Find where the given text appears and provide that cell's center as [x, y] coordinate. 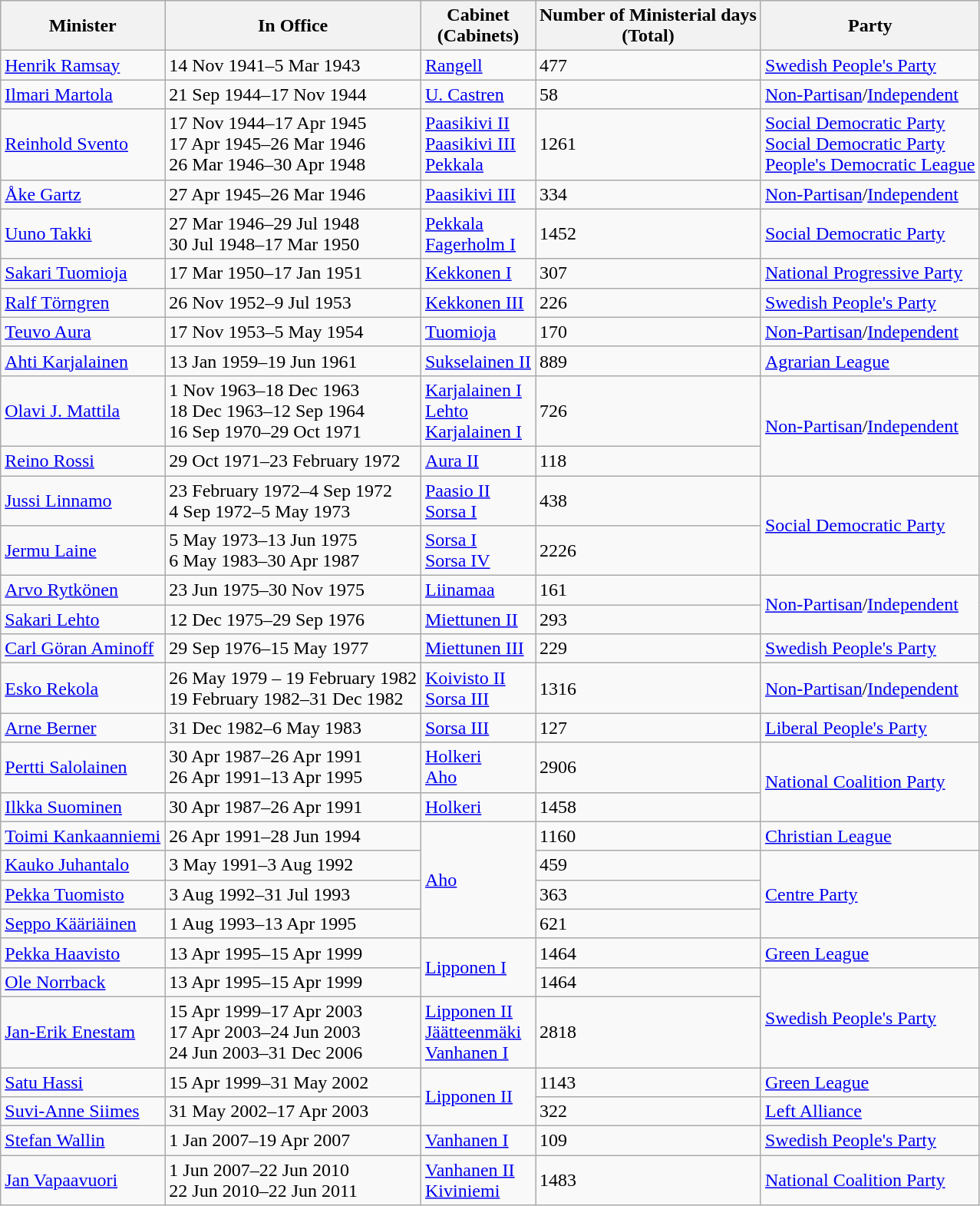
Satu Hassi [83, 1082]
Liberal People's Party [870, 728]
229 [648, 649]
Jan-Erik Enestam [83, 1032]
Kekkonen I [477, 273]
161 [648, 590]
Holkeri [477, 807]
29 Sep 1976–15 May 1977 [293, 649]
23 February 1972–4 Sep 19724 Sep 1972–5 May 1973 [293, 501]
226 [648, 302]
1143 [648, 1082]
109 [648, 1141]
Kauko Juhantalo [83, 865]
Christian League [870, 836]
1483 [648, 1181]
15 Apr 1999–31 May 2002 [293, 1082]
Minister [83, 26]
293 [648, 620]
Suvi-Anne Siimes [83, 1112]
15 Apr 1999–17 Apr 200317 Apr 2003–24 Jun 200324 Jun 2003–31 Dec 2006 [293, 1032]
Centre Party [870, 894]
26 Apr 1991–28 Jun 1994 [293, 836]
14 Nov 1941–5 Mar 1943 [293, 65]
12 Dec 1975–29 Sep 1976 [293, 620]
Ilmari Martola [83, 94]
Lipponen IIJäätteenmäkiVanhanen I [477, 1032]
Aura II [477, 461]
438 [648, 501]
HolkeriAho [477, 768]
1316 [648, 688]
17 Nov 1944–17 Apr 194517 Apr 1945–26 Mar 194626 Mar 1946–30 Apr 1948 [293, 144]
118 [648, 461]
1 Jan 2007–19 Apr 2007 [293, 1141]
322 [648, 1112]
334 [648, 194]
2226 [648, 551]
Henrik Ramsay [83, 65]
1458 [648, 807]
Esko Rekola [83, 688]
Seppo Kääriäinen [83, 923]
27 Apr 1945–26 Mar 1946 [293, 194]
1 Jun 2007–22 Jun 201022 Jun 2010–22 Jun 2011 [293, 1181]
889 [648, 361]
Uuno Takki [83, 233]
21 Sep 1944–17 Nov 1944 [293, 94]
31 Dec 1982–6 May 1983 [293, 728]
2818 [648, 1032]
Teuvo Aura [83, 332]
Sakari Tuomioja [83, 273]
13 Jan 1959–19 Jun 1961 [293, 361]
Ahti Karjalainen [83, 361]
Kekkonen III [477, 302]
Jan Vapaavuori [83, 1181]
Reinhold Svento [83, 144]
26 Nov 1952–9 Jul 1953 [293, 302]
Rangell [477, 65]
Miettunen II [477, 620]
Left Alliance [870, 1112]
Olavi J. Mattila [83, 411]
Social Democratic PartySocial Democratic PartyPeople's Democratic League [870, 144]
1 Nov 1963–18 Dec 196318 Dec 1963–12 Sep 196416 Sep 1970–29 Oct 1971 [293, 411]
Paasikivi III [477, 194]
Paasikivi IIPaasikivi IIIPekkala [477, 144]
Paasio IISorsa I [477, 501]
Lipponen I [477, 967]
Vanhanen I [477, 1141]
1261 [648, 144]
Koivisto IISorsa III [477, 688]
Miettunen III [477, 649]
Aho [477, 880]
U. Castren [477, 94]
Pekka Tuomisto [83, 894]
Jussi Linnamo [83, 501]
Åke Gartz [83, 194]
Carl Göran Aminoff [83, 649]
17 Mar 1950–17 Jan 1951 [293, 273]
58 [648, 94]
Ralf Törngren [83, 302]
1452 [648, 233]
30 Apr 1987–26 Apr 199126 Apr 1991–13 Apr 1995 [293, 768]
29 Oct 1971–23 February 1972 [293, 461]
170 [648, 332]
Pekka Haavisto [83, 953]
Ilkka Suominen [83, 807]
27 Mar 1946–29 Jul 194830 Jul 1948–17 Mar 1950 [293, 233]
17 Nov 1953–5 May 1954 [293, 332]
459 [648, 865]
307 [648, 273]
Sukselainen II [477, 361]
31 May 2002–17 Apr 2003 [293, 1112]
3 May 1991–3 Aug 1992 [293, 865]
In Office [293, 26]
Agrarian League [870, 361]
Liinamaa [477, 590]
National Progressive Party [870, 273]
23 Jun 1975–30 Nov 1975 [293, 590]
127 [648, 728]
2906 [648, 768]
363 [648, 894]
477 [648, 65]
Lipponen II [477, 1096]
Reino Rossi [83, 461]
3 Aug 1992–31 Jul 1993 [293, 894]
Sakari Lehto [83, 620]
Jermu Laine [83, 551]
726 [648, 411]
1 Aug 1993–13 Apr 1995 [293, 923]
Sorsa III [477, 728]
Ole Norrback [83, 982]
30 Apr 1987–26 Apr 1991 [293, 807]
621 [648, 923]
PekkalaFagerholm I [477, 233]
5 May 1973–13 Jun 19756 May 1983–30 Apr 1987 [293, 551]
26 May 1979 – 19 February 1982 19 February 1982–31 Dec 1982 [293, 688]
Toimi Kankaanniemi [83, 836]
Karjalainen ILehtoKarjalainen I [477, 411]
Tuomioja [477, 332]
Number of Ministerial days (Total) [648, 26]
Arvo Rytkönen [83, 590]
1160 [648, 836]
Stefan Wallin [83, 1141]
Vanhanen IIKiviniemi [477, 1181]
Sorsa ISorsa IV [477, 551]
Pertti Salolainen [83, 768]
Arne Berner [83, 728]
Party [870, 26]
Cabinet(Cabinets) [477, 26]
